Detect which cell encompasses the target text, then output its [x, y] center coordinate. 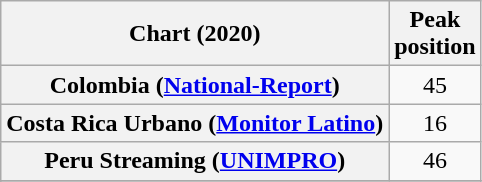
Peru Streaming (UNIMPRO) [195, 161]
16 [435, 123]
Costa Rica Urbano (Monitor Latino) [195, 123]
Peakposition [435, 34]
46 [435, 161]
Chart (2020) [195, 34]
Colombia (National-Report) [195, 85]
45 [435, 85]
